Search for the cell housing the specified text and yield its (X, Y) center coordinate. 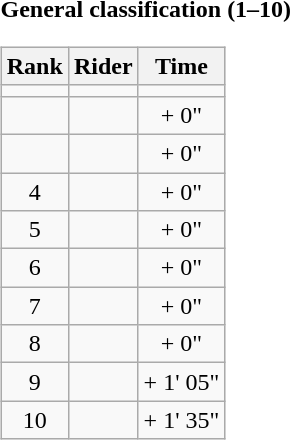
+ 1' 05" (182, 382)
9 (34, 382)
8 (34, 344)
+ 1' 35" (182, 420)
4 (34, 191)
Rank (34, 66)
7 (34, 306)
Time (182, 66)
Rider (103, 66)
10 (34, 420)
6 (34, 268)
5 (34, 230)
